Return [x, y] of the center of cell containing provided text 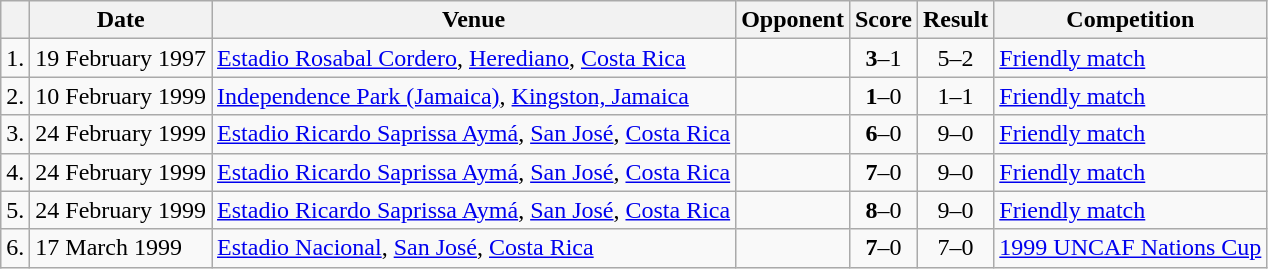
1. [16, 58]
2. [16, 96]
Opponent [793, 20]
Independence Park (Jamaica), Kingston, Jamaica [474, 96]
Venue [474, 20]
5. [16, 210]
Estadio Nacional, San José, Costa Rica [474, 248]
19 February 1997 [121, 58]
1999 UNCAF Nations Cup [1130, 248]
Estadio Rosabal Cordero, Herediano, Costa Rica [474, 58]
4. [16, 172]
1–0 [883, 96]
10 February 1999 [121, 96]
8–0 [883, 210]
6–0 [883, 134]
Competition [1130, 20]
5–2 [955, 58]
1–1 [955, 96]
6. [16, 248]
17 March 1999 [121, 248]
Score [883, 20]
Date [121, 20]
3–1 [883, 58]
Result [955, 20]
3. [16, 134]
